Determine the [x, y] coordinate at the center of the cell enclosing the given text.  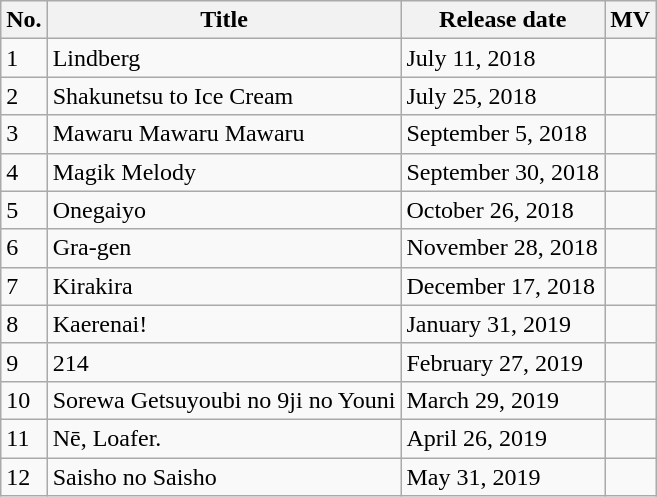
3 [24, 134]
Kirakira [224, 286]
September 5, 2018 [503, 134]
Release date [503, 20]
Nē, Loafer. [224, 438]
4 [24, 172]
Gra-gen [224, 248]
November 28, 2018 [503, 248]
May 31, 2019 [503, 477]
Shakunetsu to Ice Cream [224, 96]
5 [24, 210]
Saisho no Saisho [224, 477]
Magik Melody [224, 172]
6 [24, 248]
No. [24, 20]
July 11, 2018 [503, 58]
Title [224, 20]
9 [24, 362]
Onegaiyo [224, 210]
Sorewa Getsuyoubi no 9ji no Youni [224, 400]
8 [24, 324]
July 25, 2018 [503, 96]
7 [24, 286]
11 [24, 438]
September 30, 2018 [503, 172]
October 26, 2018 [503, 210]
April 26, 2019 [503, 438]
January 31, 2019 [503, 324]
December 17, 2018 [503, 286]
Kaerenai! [224, 324]
12 [24, 477]
Mawaru Mawaru Mawaru [224, 134]
2 [24, 96]
February 27, 2019 [503, 362]
March 29, 2019 [503, 400]
1 [24, 58]
10 [24, 400]
Lindberg [224, 58]
MV [630, 20]
214 [224, 362]
